Scan for the cell matching the given text and deliver its (x, y) coordinate at center. 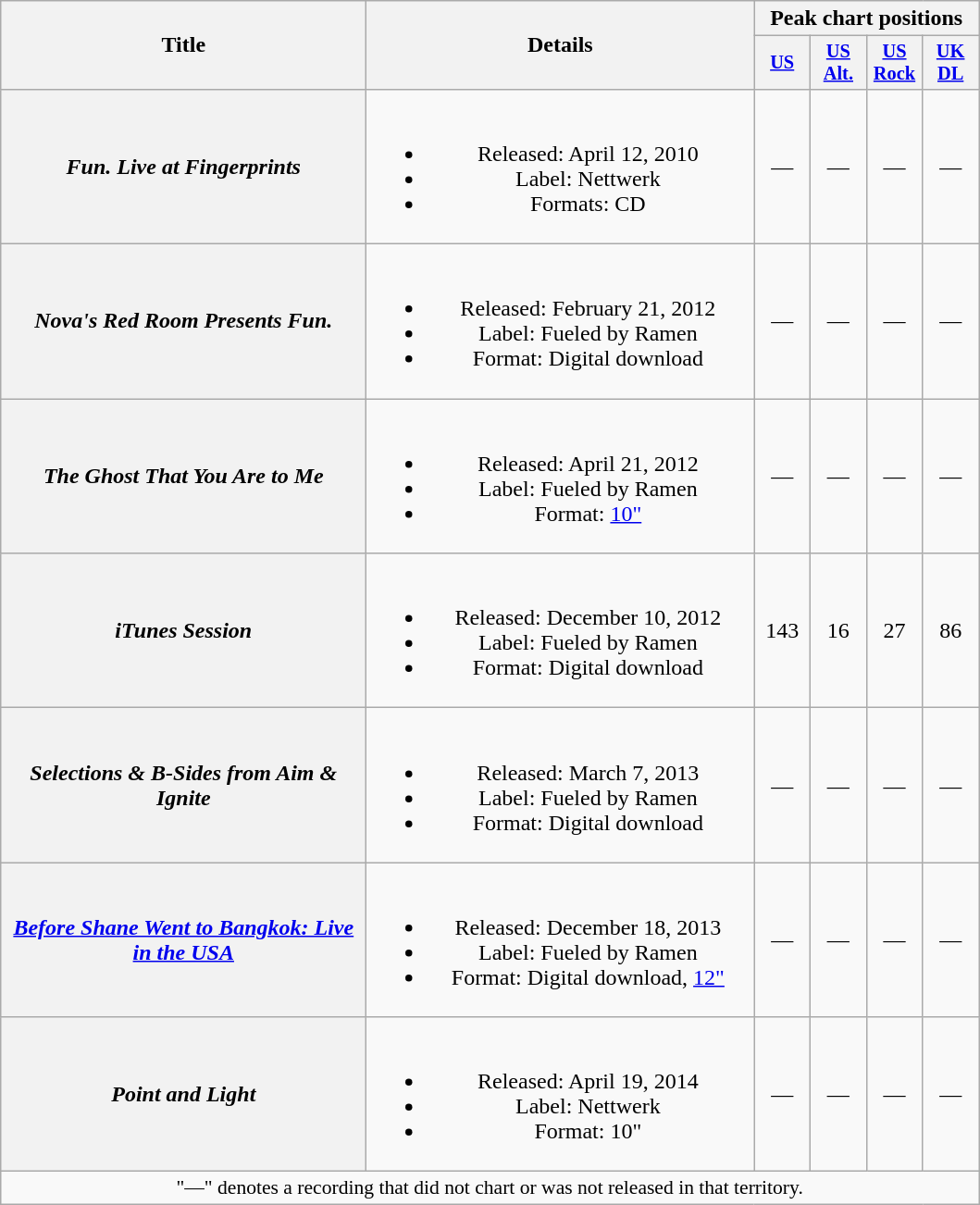
Released: March 7, 2013Label: Fueled by RamenFormat: Digital download (561, 785)
Released: December 10, 2012Label: Fueled by RamenFormat: Digital download (561, 631)
Released: April 21, 2012Label: Fueled by RamenFormat: 10" (561, 476)
Details (561, 45)
Fun. Live at Fingerprints (183, 167)
27 (894, 631)
Released: April 19, 2014Label: NettwerkFormat: 10" (561, 1094)
Released: December 18, 2013Label: Fueled by RamenFormat: Digital download, 12" (561, 940)
US (783, 63)
"—" denotes a recording that did not chart or was not released in that territory. (490, 1188)
Point and Light (183, 1094)
Title (183, 45)
Released: February 21, 2012Label: Fueled by RamenFormat: Digital download (561, 322)
iTunes Session (183, 631)
Released: April 12, 2010Label: NettwerkFormats: CD (561, 167)
16 (838, 631)
143 (783, 631)
USRock (894, 63)
UKDL (951, 63)
86 (951, 631)
Before Shane Went to Bangkok: Live in the USA (183, 940)
Nova's Red Room Presents Fun. (183, 322)
The Ghost That You Are to Me (183, 476)
USAlt. (838, 63)
Peak chart positions (866, 19)
Selections & B-Sides from Aim & Ignite (183, 785)
